Detect which cell encompasses the target text, then output its [x, y] center coordinate. 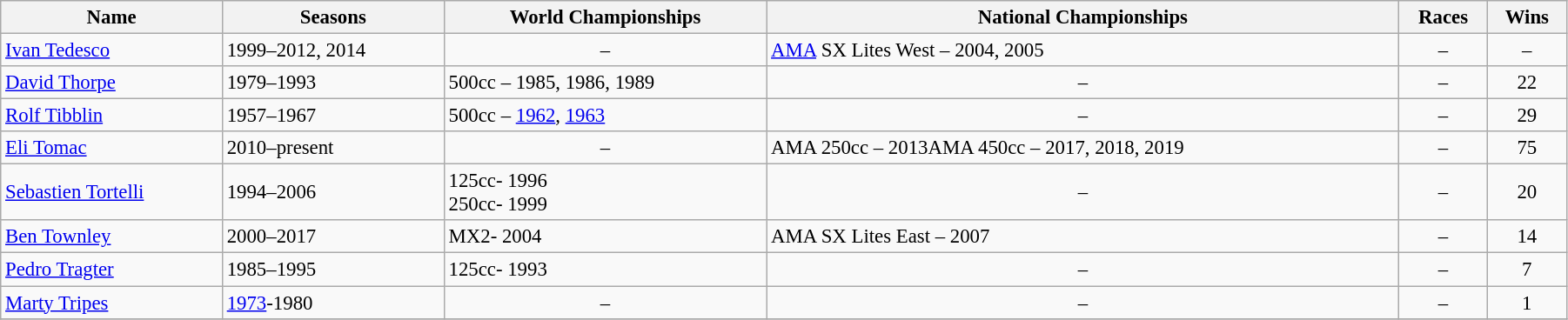
Sebastien Tortelli [111, 193]
Races [1443, 17]
1979–1993 [332, 83]
National Championships [1082, 17]
500cc – 1962, 1963 [606, 116]
Name [111, 17]
2000–2017 [332, 237]
Pedro Tragter [111, 270]
500cc – 1985, 1986, 1989 [606, 83]
1994–2006 [332, 193]
1 [1526, 303]
AMA 250cc – 2013AMA 450cc – 2017, 2018, 2019 [1082, 148]
Ivan Tedesco [111, 50]
David Thorpe [111, 83]
World Championships [606, 17]
Ben Townley [111, 237]
125cc- 1996250cc- 1999 [606, 193]
1973-1980 [332, 303]
125cc- 1993 [606, 270]
22 [1526, 83]
1957–1967 [332, 116]
Wins [1526, 17]
Seasons [332, 17]
AMA SX Lites East – 2007 [1082, 237]
AMA SX Lites West – 2004, 2005 [1082, 50]
1999–2012, 2014 [332, 50]
MX2- 2004 [606, 237]
20 [1526, 193]
1985–1995 [332, 270]
75 [1526, 148]
Eli Tomac [111, 148]
Marty Tripes [111, 303]
14 [1526, 237]
29 [1526, 116]
Rolf Tibblin [111, 116]
7 [1526, 270]
2010–present [332, 148]
